Output the (X, Y) coordinate of the center of the cell containing the given text.  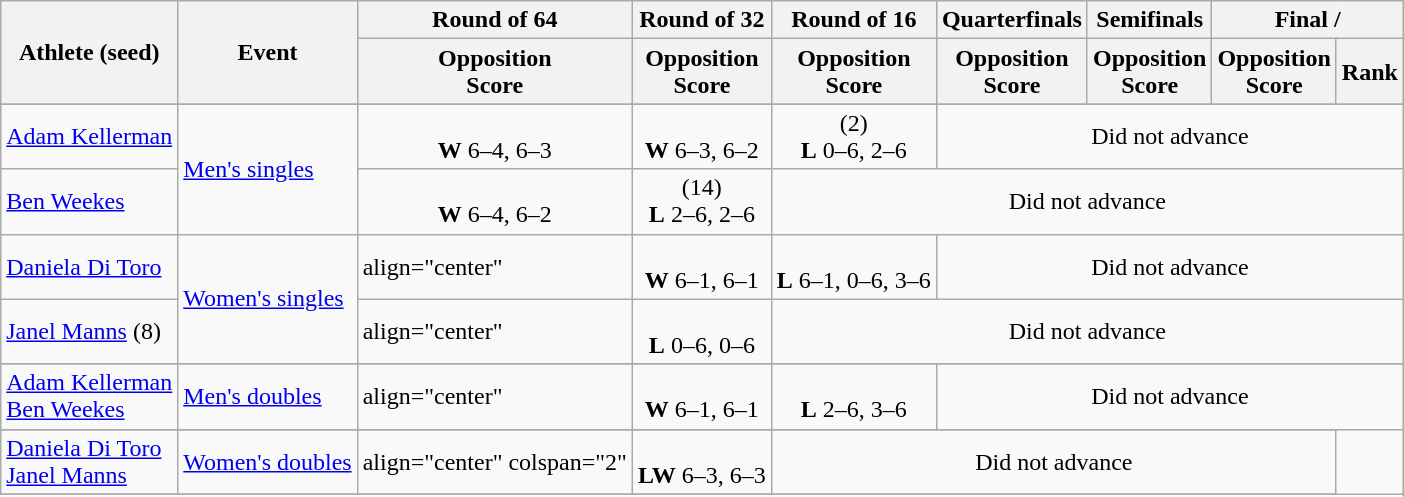
Adam Kellerman (90, 136)
Athlete (seed) (90, 52)
align="center" colspan="2" (494, 462)
W 6–3, 6–2 (702, 136)
L 6–1, 0–6, 3–6 (854, 266)
Round of 32 (702, 20)
Round of 16 (854, 20)
Women's singles (268, 299)
Final / (1308, 20)
Women's doubles (268, 462)
Semifinals (1149, 20)
L 0–6, 0–6 (702, 332)
W 6–4, 6–3 (494, 136)
Daniela Di Toro (90, 266)
Quarterfinals (1012, 20)
Round of 64 (494, 20)
(2)L 0–6, 2–6 (854, 136)
(14)L 2–6, 2–6 (702, 202)
Daniela Di ToroJanel Manns (90, 462)
L 2–6, 3–6 (854, 396)
Ben Weekes (90, 202)
Men's singles (268, 169)
Rank (1370, 72)
Event (268, 52)
Men's doubles (268, 396)
Adam KellermanBen Weekes (90, 396)
Janel Manns (8) (90, 332)
LW 6–3, 6–3 (702, 462)
W 6–4, 6–2 (494, 202)
